Capture the cell that displays the provided text and extract its (x, y) central coordinate. 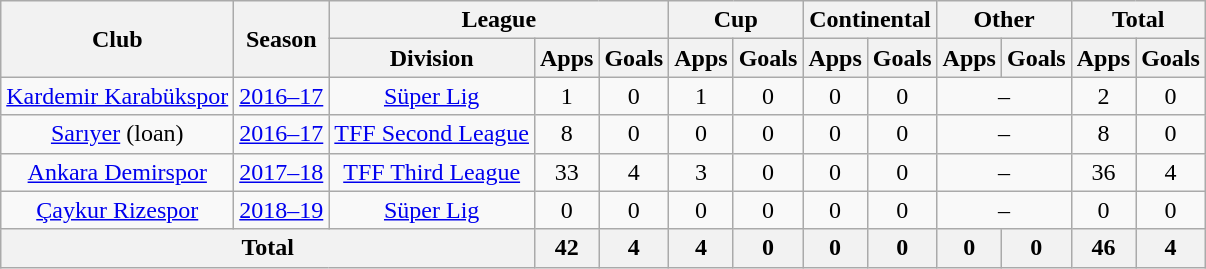
Cup (736, 20)
36 (1103, 172)
42 (566, 248)
3 (701, 172)
Club (118, 39)
Çaykur Rizespor (118, 210)
Division (432, 58)
33 (566, 172)
46 (1103, 248)
Kardemir Karabükspor (118, 96)
2017–18 (282, 172)
Continental (870, 20)
TFF Second League (432, 134)
Ankara Demirspor (118, 172)
Season (282, 39)
Sarıyer (loan) (118, 134)
2018–19 (282, 210)
2 (1103, 96)
Other (1004, 20)
League (499, 20)
TFF Third League (432, 172)
